Search for the cell housing the specified text and yield its (X, Y) center coordinate. 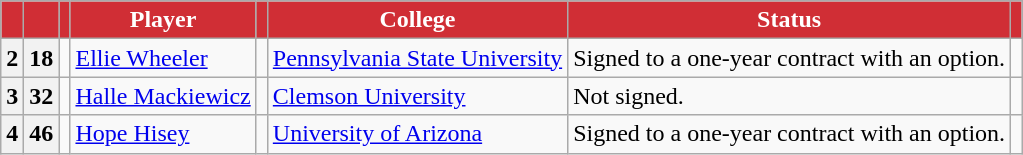
46 (42, 134)
4 (12, 134)
Ellie Wheeler (163, 58)
University of Arizona (417, 134)
3 (12, 96)
Halle Mackiewicz (163, 96)
Clemson University (417, 96)
18 (42, 58)
College (417, 20)
Status (790, 20)
32 (42, 96)
Pennsylvania State University (417, 58)
2 (12, 58)
Player (163, 20)
Not signed. (790, 96)
Hope Hisey (163, 134)
